From the cell containing the given text, extract its center point as [x, y] coordinate. 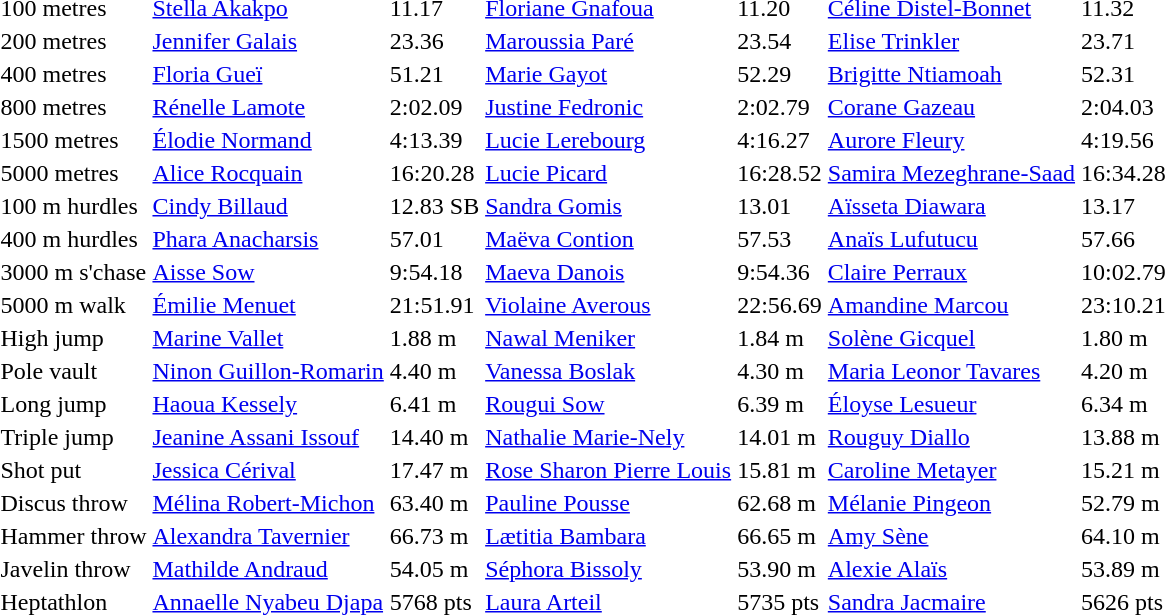
2:02.79 [780, 107]
2:02.09 [434, 107]
13.01 [780, 206]
Maroussia Paré [608, 41]
1.88 m [434, 338]
Samira Mezeghrane-Saad [951, 173]
57.53 [780, 239]
Pauline Pousse [608, 503]
1.84 m [780, 338]
Rouguy Diallo [951, 437]
Rénelle Lamote [268, 107]
Aurore Fleury [951, 140]
53.90 m [780, 569]
Violaine Averous [608, 305]
Alexandra Tavernier [268, 536]
66.73 m [434, 536]
23.54 [780, 41]
Mathilde Andraud [268, 569]
Amandine Marcou [951, 305]
12.83 SB [434, 206]
16:28.52 [780, 173]
23.36 [434, 41]
Jessica Cérival [268, 470]
Lucie Picard [608, 173]
4.30 m [780, 371]
Aïsseta Diawara [951, 206]
4:16.27 [780, 140]
Elise Trinkler [951, 41]
6.39 m [780, 404]
Floria Gueï [268, 74]
17.47 m [434, 470]
52.29 [780, 74]
21:51.91 [434, 305]
Corane Gazeau [951, 107]
51.21 [434, 74]
9:54.18 [434, 272]
Anaïs Lufutucu [951, 239]
Justine Fedronic [608, 107]
Nathalie Marie-Nely [608, 437]
Maria Leonor Tavares [951, 371]
Marine Vallet [268, 338]
Cindy Billaud [268, 206]
Alice Rocquain [268, 173]
54.05 m [434, 569]
Aisse Sow [268, 272]
Brigitte Ntiamoah [951, 74]
16:20.28 [434, 173]
Rose Sharon Pierre Louis [608, 470]
Marie Gayot [608, 74]
Émilie Menuet [268, 305]
Mélanie Pingeon [951, 503]
Maëva Contion [608, 239]
Mélina Robert-Michon [268, 503]
Claire Perraux [951, 272]
9:54.36 [780, 272]
Éloyse Lesueur [951, 404]
6.41 m [434, 404]
Lætitia Bambara [608, 536]
Vanessa Boslak [608, 371]
15.81 m [780, 470]
66.65 m [780, 536]
Séphora Bissoly [608, 569]
Haoua Kessely [268, 404]
63.40 m [434, 503]
4:13.39 [434, 140]
62.68 m [780, 503]
Caroline Metayer [951, 470]
Jeanine Assani Issouf [268, 437]
4.40 m [434, 371]
Amy Sène [951, 536]
Élodie Normand [268, 140]
Jennifer Galais [268, 41]
Lucie Lerebourg [608, 140]
Phara Anacharsis [268, 239]
57.01 [434, 239]
14.01 m [780, 437]
Maeva Danois [608, 272]
22:56.69 [780, 305]
Nawal Meniker [608, 338]
Ninon Guillon-Romarin [268, 371]
Sandra Gomis [608, 206]
Rougui Sow [608, 404]
Solène Gicquel [951, 338]
Alexie Alaïs [951, 569]
14.40 m [434, 437]
